Detect which cell encompasses the target text, then output its [x, y] center coordinate. 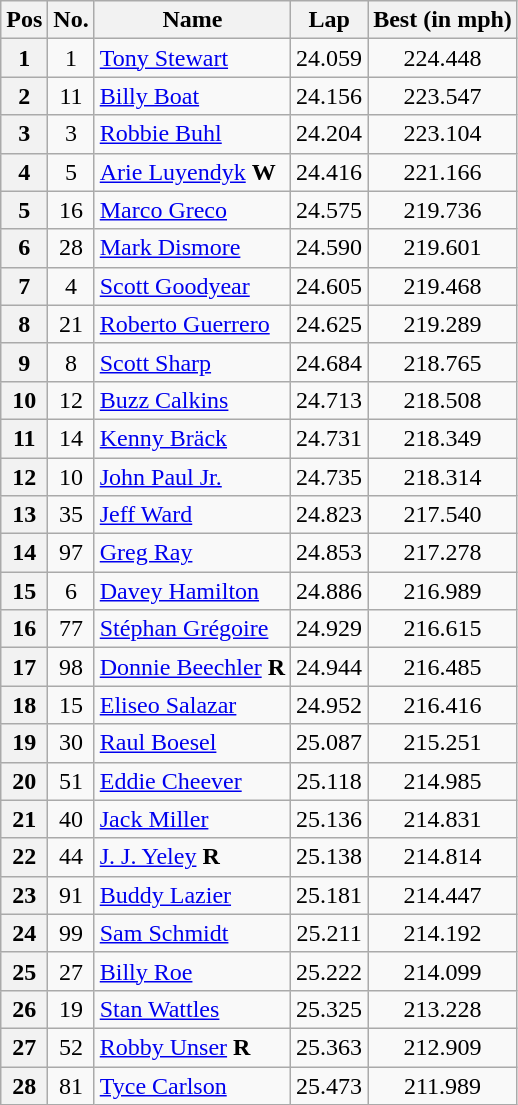
Eddie Cheever [192, 781]
24.929 [330, 629]
13 [24, 515]
215.251 [443, 743]
218.765 [443, 362]
Mark Dismore [192, 248]
223.104 [443, 134]
Stan Wattles [192, 1009]
216.485 [443, 667]
2 [24, 96]
Jeff Ward [192, 515]
Lap [330, 20]
24.625 [330, 324]
24 [24, 933]
24.886 [330, 591]
77 [71, 629]
Eliseo Salazar [192, 705]
219.736 [443, 210]
Stéphan Grégoire [192, 629]
216.989 [443, 591]
Roberto Guerrero [192, 324]
219.289 [443, 324]
Buddy Lazier [192, 895]
26 [24, 1009]
25.363 [330, 1047]
214.192 [443, 933]
Donnie Beechler R [192, 667]
24.735 [330, 477]
Scott Goodyear [192, 286]
217.540 [443, 515]
Robby Unser R [192, 1047]
Arie Luyendyk W [192, 172]
214.447 [443, 895]
18 [24, 705]
Greg Ray [192, 553]
22 [24, 857]
224.448 [443, 58]
221.166 [443, 172]
Sam Schmidt [192, 933]
40 [71, 819]
98 [71, 667]
24.059 [330, 58]
214.814 [443, 857]
24.853 [330, 553]
25.138 [330, 857]
223.547 [443, 96]
35 [71, 515]
24.684 [330, 362]
218.314 [443, 477]
99 [71, 933]
25.087 [330, 743]
25.473 [330, 1085]
Jack Miller [192, 819]
25.136 [330, 819]
17 [24, 667]
214.831 [443, 819]
Marco Greco [192, 210]
219.468 [443, 286]
No. [71, 20]
81 [71, 1085]
52 [71, 1047]
23 [24, 895]
25.325 [330, 1009]
24.713 [330, 400]
211.989 [443, 1085]
91 [71, 895]
213.228 [443, 1009]
24.416 [330, 172]
20 [24, 781]
24.575 [330, 210]
214.985 [443, 781]
216.416 [443, 705]
Best (in mph) [443, 20]
J. J. Yeley R [192, 857]
Pos [24, 20]
Robbie Buhl [192, 134]
Davey Hamilton [192, 591]
Kenny Bräck [192, 438]
51 [71, 781]
7 [24, 286]
214.099 [443, 971]
30 [71, 743]
24.156 [330, 96]
Scott Sharp [192, 362]
24.590 [330, 248]
97 [71, 553]
218.508 [443, 400]
Raul Boesel [192, 743]
25.181 [330, 895]
25 [24, 971]
Billy Roe [192, 971]
24.952 [330, 705]
Billy Boat [192, 96]
24.823 [330, 515]
Tony Stewart [192, 58]
Tyce Carlson [192, 1085]
24.204 [330, 134]
25.118 [330, 781]
John Paul Jr. [192, 477]
217.278 [443, 553]
212.909 [443, 1047]
9 [24, 362]
44 [71, 857]
24.605 [330, 286]
218.349 [443, 438]
25.211 [330, 933]
24.731 [330, 438]
219.601 [443, 248]
24.944 [330, 667]
Buzz Calkins [192, 400]
216.615 [443, 629]
25.222 [330, 971]
Name [192, 20]
